Scan for the cell matching the given text and deliver its [X, Y] coordinate at center. 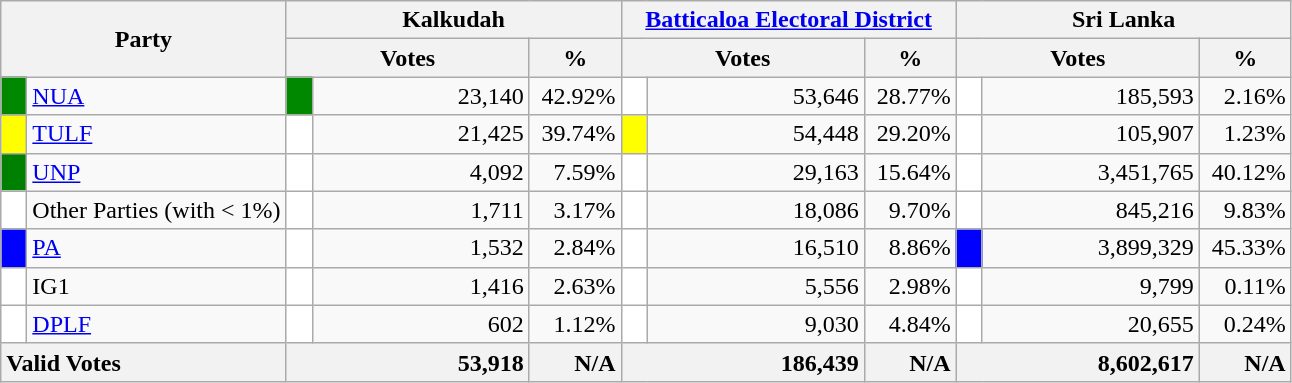
3,899,329 [1090, 248]
18,086 [756, 210]
5,556 [756, 286]
29.20% [910, 134]
1.12% [575, 324]
39.74% [575, 134]
28.77% [910, 96]
9,030 [756, 324]
8,602,617 [1078, 362]
16,510 [756, 248]
3,451,765 [1090, 172]
1,416 [420, 286]
53,918 [408, 362]
Batticaloa Electoral District [788, 20]
185,593 [1090, 96]
602 [420, 324]
2.98% [910, 286]
Valid Votes [144, 362]
1,711 [420, 210]
0.24% [1245, 324]
2.84% [575, 248]
40.12% [1245, 172]
Kalkudah [454, 20]
53,646 [756, 96]
15.64% [910, 172]
4.84% [910, 324]
54,448 [756, 134]
1.23% [1245, 134]
21,425 [420, 134]
1,532 [420, 248]
Party [144, 39]
2.16% [1245, 96]
42.92% [575, 96]
Other Parties (with < 1%) [156, 210]
2.63% [575, 286]
3.17% [575, 210]
4,092 [420, 172]
0.11% [1245, 286]
29,163 [756, 172]
845,216 [1090, 210]
23,140 [420, 96]
DPLF [156, 324]
PA [156, 248]
NUA [156, 96]
105,907 [1090, 134]
9.70% [910, 210]
186,439 [742, 362]
8.86% [910, 248]
7.59% [575, 172]
9.83% [1245, 210]
TULF [156, 134]
20,655 [1090, 324]
Sri Lanka [1124, 20]
45.33% [1245, 248]
IG1 [156, 286]
9,799 [1090, 286]
UNP [156, 172]
